Extract the (x, y) coordinate from the center of the cell holding the provided text.  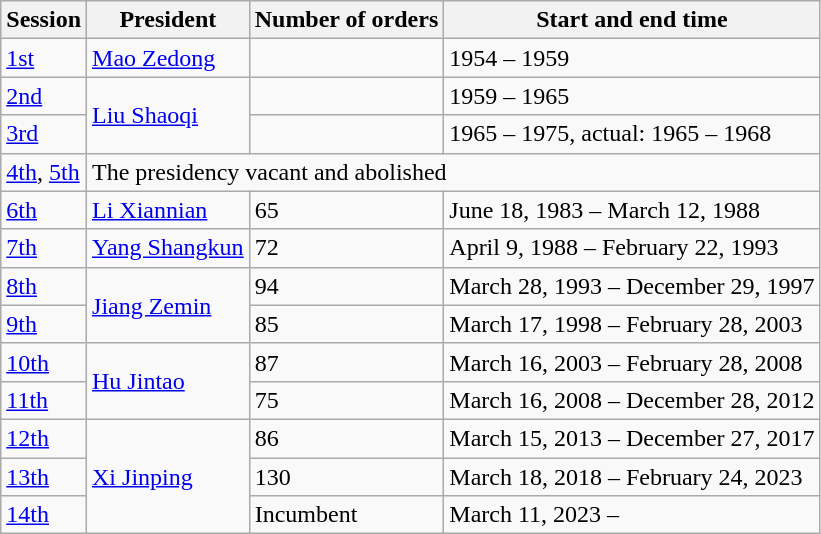
13th (44, 477)
4th, 5th (44, 172)
85 (346, 324)
Start and end time (632, 20)
March 16, 2008 – December 28, 2012 (632, 400)
94 (346, 286)
3rd (44, 134)
1st (44, 58)
March 18, 2018 – February 24, 2023 (632, 477)
President (168, 20)
March 17, 1998 – February 28, 2003 (632, 324)
Li Xiannian (168, 210)
Hu Jintao (168, 381)
8th (44, 286)
7th (44, 248)
Xi Jinping (168, 476)
March 28, 1993 – December 29, 1997 (632, 286)
10th (44, 362)
72 (346, 248)
75 (346, 400)
March 15, 2013 – December 27, 2017 (632, 438)
Session (44, 20)
86 (346, 438)
1954 – 1959 (632, 58)
1965 – 1975, actual: 1965 – 1968 (632, 134)
Yang Shangkun (168, 248)
14th (44, 515)
Number of orders (346, 20)
June 18, 1983 – March 12, 1988 (632, 210)
11th (44, 400)
Incumbent (346, 515)
March 16, 2003 – February 28, 2008 (632, 362)
130 (346, 477)
1959 – 1965 (632, 96)
2nd (44, 96)
65 (346, 210)
87 (346, 362)
April 9, 1988 – February 22, 1993 (632, 248)
9th (44, 324)
March 11, 2023 – (632, 515)
The presidency vacant and abolished (454, 172)
Jiang Zemin (168, 305)
6th (44, 210)
Liu Shaoqi (168, 115)
12th (44, 438)
Mao Zedong (168, 58)
